Return the [x, y] coordinate for the center point of the cell that contains the specified text.  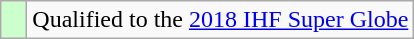
Qualified to the 2018 IHF Super Globe [220, 20]
